Search for the cell housing the specified text and yield its [x, y] center coordinate. 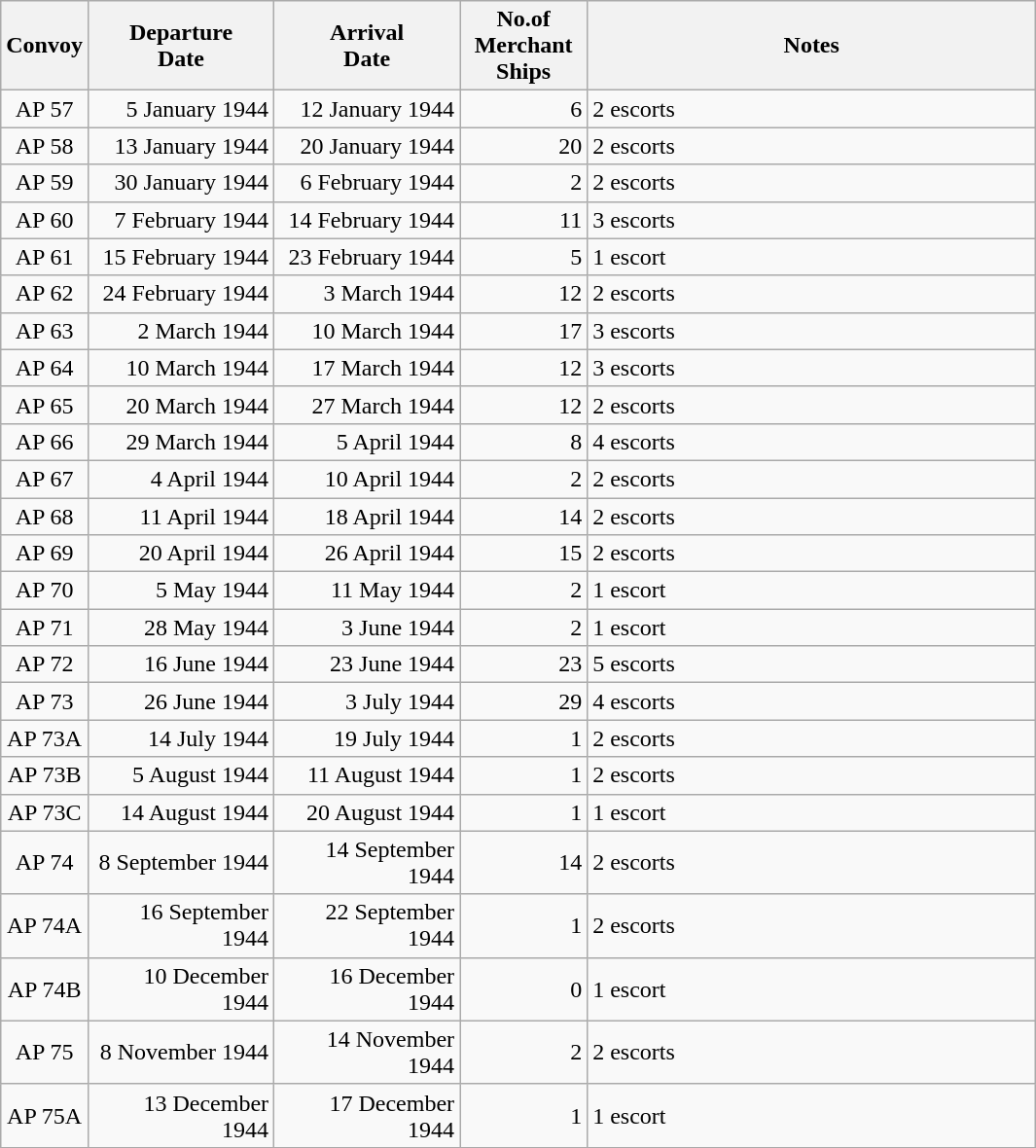
14 August 1944 [181, 812]
11 August 1944 [368, 775]
29 [523, 701]
AP 74B [45, 988]
14 November 1944 [368, 1053]
23 June 1944 [368, 664]
16 September 1944 [181, 926]
AP 74A [45, 926]
AP 57 [45, 109]
11 May 1944 [368, 591]
15 February 1944 [181, 257]
ArrivalDate [368, 46]
27 March 1944 [368, 405]
24 February 1944 [181, 294]
AP 71 [45, 628]
AP 73B [45, 775]
AP 74 [45, 862]
DepartureDate [181, 46]
AP 73A [45, 738]
Notes [811, 46]
5 escorts [811, 664]
5 May 1944 [181, 591]
AP 75 [45, 1053]
AP 61 [45, 257]
28 May 1944 [181, 628]
AP 63 [45, 331]
17 December 1944 [368, 1115]
13 December 1944 [181, 1115]
2 March 1944 [181, 331]
AP 73 [45, 701]
5 August 1944 [181, 775]
8 September 1944 [181, 862]
7 February 1944 [181, 220]
AP 58 [45, 146]
6 February 1944 [368, 183]
Convoy [45, 46]
3 March 1944 [368, 294]
3 June 1944 [368, 628]
20 January 1944 [368, 146]
22 September 1944 [368, 926]
3 July 1944 [368, 701]
19 July 1944 [368, 738]
AP 60 [45, 220]
AP 75A [45, 1115]
23 February 1944 [368, 257]
AP 59 [45, 183]
5 [523, 257]
17 March 1944 [368, 368]
10 December 1944 [181, 988]
No.of Merchant Ships [523, 46]
16 December 1944 [368, 988]
20 March 1944 [181, 405]
14 July 1944 [181, 738]
20 [523, 146]
4 April 1944 [181, 479]
6 [523, 109]
10 April 1944 [368, 479]
AP 72 [45, 664]
AP 66 [45, 442]
AP 67 [45, 479]
18 April 1944 [368, 517]
26 April 1944 [368, 554]
14 February 1944 [368, 220]
11 April 1944 [181, 517]
26 June 1944 [181, 701]
13 January 1944 [181, 146]
AP 65 [45, 405]
17 [523, 331]
20 August 1944 [368, 812]
20 April 1944 [181, 554]
29 March 1944 [181, 442]
AP 62 [45, 294]
AP 69 [45, 554]
16 June 1944 [181, 664]
8 [523, 442]
8 November 1944 [181, 1053]
5 January 1944 [181, 109]
AP 64 [45, 368]
12 January 1944 [368, 109]
14 September 1944 [368, 862]
15 [523, 554]
AP 73C [45, 812]
AP 70 [45, 591]
30 January 1944 [181, 183]
5 April 1944 [368, 442]
0 [523, 988]
AP 68 [45, 517]
11 [523, 220]
23 [523, 664]
